Output the (X, Y) coordinate of the center of the cell containing the given text.  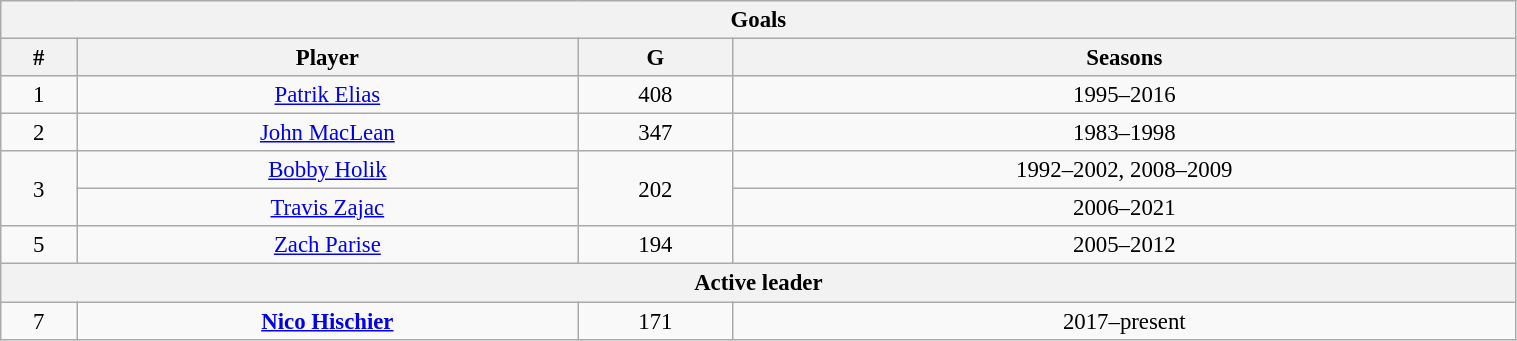
347 (655, 133)
2005–2012 (1124, 245)
1983–1998 (1124, 133)
5 (39, 245)
Nico Hischier (328, 321)
Travis Zajac (328, 208)
John MacLean (328, 133)
Patrik Elias (328, 95)
G (655, 58)
2017–present (1124, 321)
Seasons (1124, 58)
202 (655, 188)
1 (39, 95)
Zach Parise (328, 245)
Bobby Holik (328, 170)
3 (39, 188)
194 (655, 245)
171 (655, 321)
Goals (758, 20)
2006–2021 (1124, 208)
# (39, 58)
7 (39, 321)
1992–2002, 2008–2009 (1124, 170)
Active leader (758, 283)
1995–2016 (1124, 95)
Player (328, 58)
2 (39, 133)
408 (655, 95)
